Pinpoint the cell where the given text exists, returning its [X, Y] midpoint coordinate. 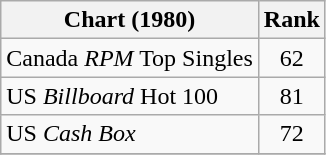
US Billboard Hot 100 [130, 96]
US Cash Box [130, 134]
81 [292, 96]
Canada RPM Top Singles [130, 58]
62 [292, 58]
Rank [292, 20]
72 [292, 134]
Chart (1980) [130, 20]
